Locate the cell with the specified text and output its [x, y] center coordinate. 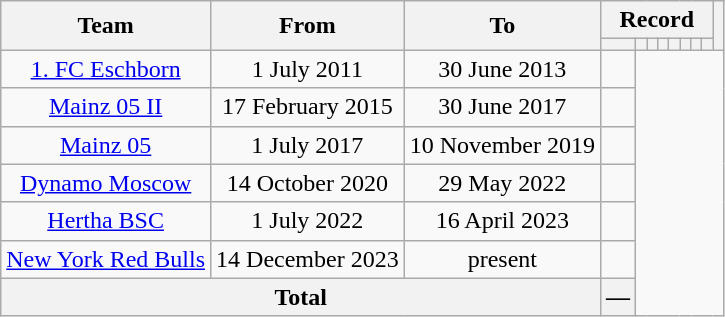
— [618, 297]
1 July 2022 [308, 221]
Hertha BSC [106, 221]
Total [301, 297]
17 February 2015 [308, 107]
14 October 2020 [308, 183]
1 July 2011 [308, 69]
present [502, 259]
1 July 2017 [308, 145]
14 December 2023 [308, 259]
16 April 2023 [502, 221]
New York Red Bulls [106, 259]
29 May 2022 [502, 183]
1. FC Eschborn [106, 69]
Mainz 05 II [106, 107]
10 November 2019 [502, 145]
30 June 2013 [502, 69]
Mainz 05 [106, 145]
Team [106, 26]
From [308, 26]
To [502, 26]
30 June 2017 [502, 107]
Dynamo Moscow [106, 183]
Record [657, 20]
